Provide the (x, y) coordinate of the cell's center where the given text is located.  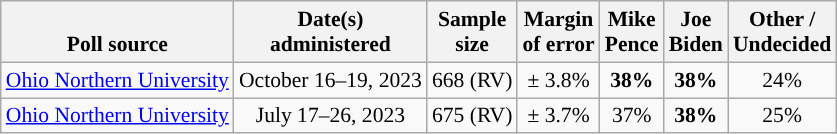
JoeBiden (696, 32)
± 3.8% (558, 80)
± 3.7% (558, 116)
37% (632, 116)
Other /Undecided (782, 32)
Marginof error (558, 32)
Poll source (118, 32)
MikePence (632, 32)
July 17–26, 2023 (330, 116)
675 (RV) (472, 116)
25% (782, 116)
October 16–19, 2023 (330, 80)
668 (RV) (472, 80)
Date(s)administered (330, 32)
24% (782, 80)
Samplesize (472, 32)
